Capture the cell that displays the provided text and extract its (X, Y) central coordinate. 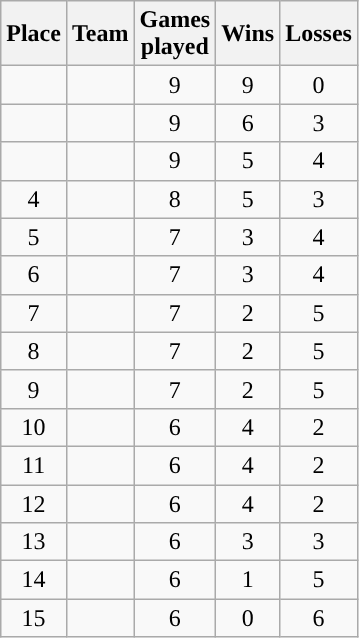
1 (248, 580)
Losses (319, 34)
Team (100, 34)
Place (34, 34)
Gamesplayed (175, 34)
10 (34, 427)
14 (34, 580)
15 (34, 618)
13 (34, 542)
11 (34, 465)
12 (34, 503)
Wins (248, 34)
